Find where the given text appears and provide that cell's center as (X, Y) coordinate. 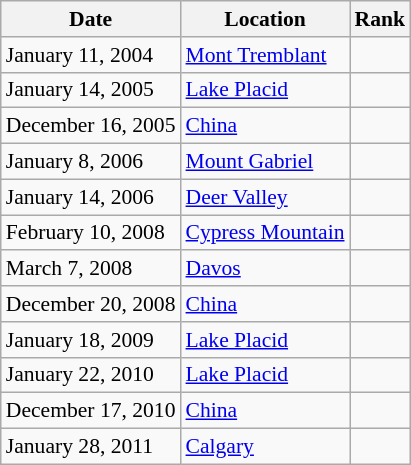
March 7, 2008 (91, 269)
Date (91, 19)
Mount Gabriel (266, 162)
Location (266, 19)
Deer Valley (266, 197)
Rank (380, 19)
January 14, 2005 (91, 90)
Mont Tremblant (266, 55)
Calgary (266, 447)
December 20, 2008 (91, 304)
December 17, 2010 (91, 411)
January 8, 2006 (91, 162)
January 22, 2010 (91, 375)
Davos (266, 269)
January 14, 2006 (91, 197)
February 10, 2008 (91, 233)
January 28, 2011 (91, 447)
December 16, 2005 (91, 126)
January 18, 2009 (91, 340)
Cypress Mountain (266, 233)
January 11, 2004 (91, 55)
